Extract the (x, y) coordinate from the center of the cell holding the provided text.  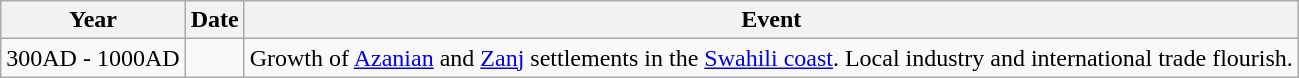
Growth of Azanian and Zanj settlements in the Swahili coast. Local industry and international trade flourish. (771, 58)
Year (93, 20)
Event (771, 20)
300AD - 1000AD (93, 58)
Date (214, 20)
